Extract the (X, Y) coordinate from the center of the cell holding the provided text.  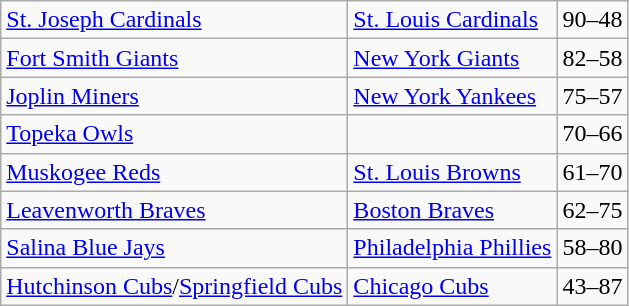
St. Louis Cardinals (452, 20)
Boston Braves (452, 210)
Joplin Miners (174, 96)
62–75 (592, 210)
61–70 (592, 172)
Muskogee Reds (174, 172)
St. Joseph Cardinals (174, 20)
90–48 (592, 20)
New York Giants (452, 58)
Philadelphia Phillies (452, 248)
Topeka Owls (174, 134)
43–87 (592, 286)
75–57 (592, 96)
Chicago Cubs (452, 286)
Hutchinson Cubs/Springfield Cubs (174, 286)
70–66 (592, 134)
Leavenworth Braves (174, 210)
58–80 (592, 248)
New York Yankees (452, 96)
82–58 (592, 58)
Salina Blue Jays (174, 248)
St. Louis Browns (452, 172)
Fort Smith Giants (174, 58)
